Provide the (x, y) coordinate of the cell's center where the given text is located.  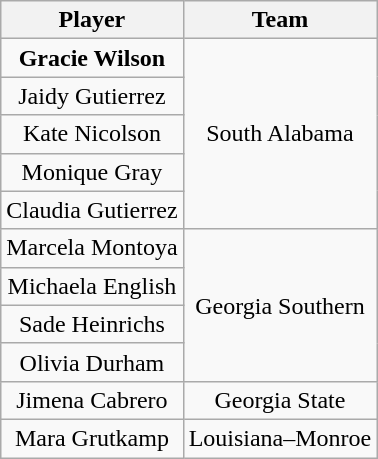
South Alabama (280, 134)
Jaidy Gutierrez (92, 96)
Michaela English (92, 286)
Olivia Durham (92, 362)
Player (92, 20)
Mara Grutkamp (92, 438)
Monique Gray (92, 172)
Georgia Southern (280, 305)
Georgia State (280, 400)
Marcela Montoya (92, 248)
Team (280, 20)
Gracie Wilson (92, 58)
Kate Nicolson (92, 134)
Sade Heinrichs (92, 324)
Louisiana–Monroe (280, 438)
Claudia Gutierrez (92, 210)
Jimena Cabrero (92, 400)
